Detect which cell encompasses the target text, then output its (X, Y) center coordinate. 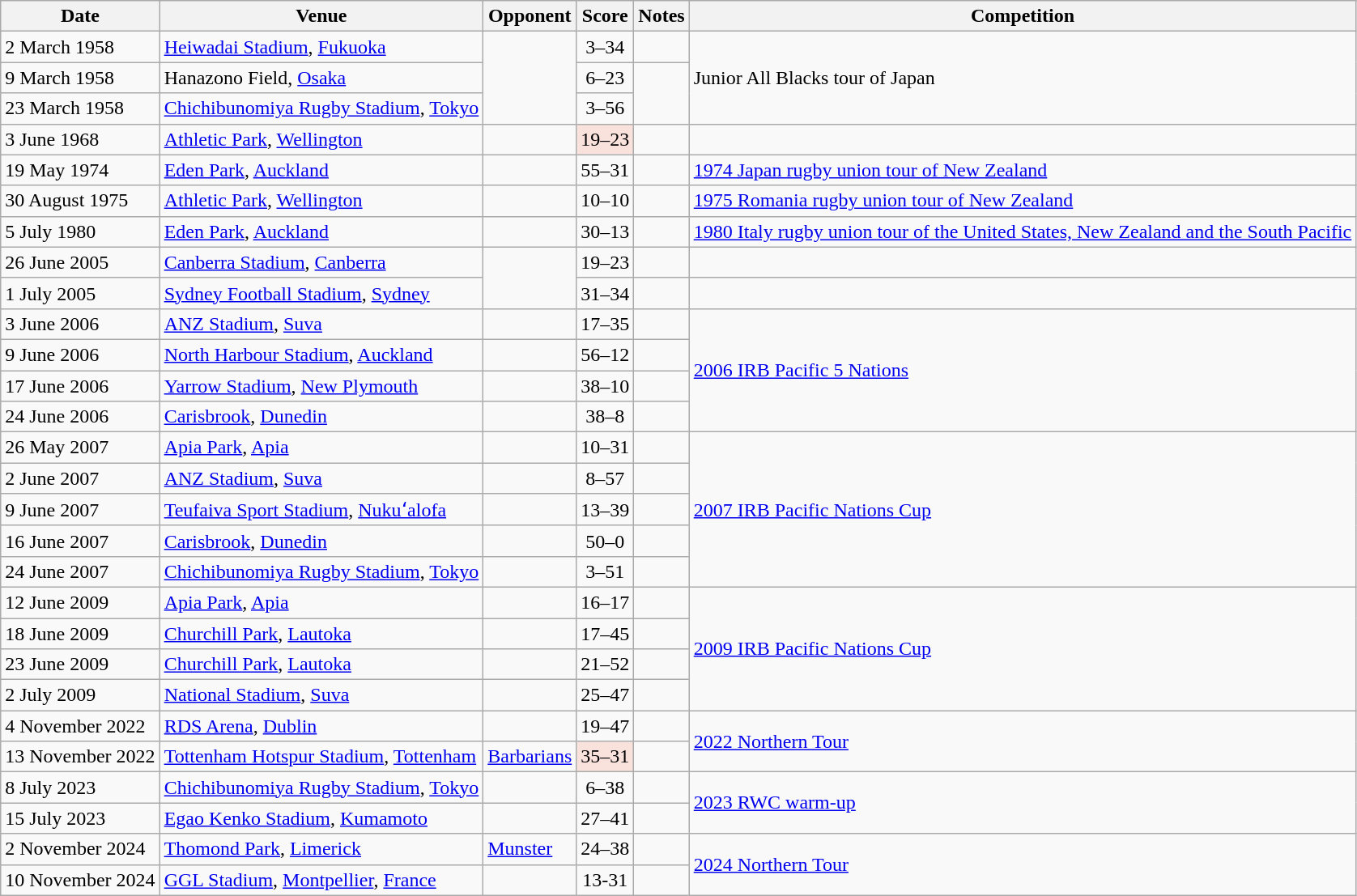
Score (606, 16)
3–34 (606, 47)
1 July 2005 (80, 293)
Competition (1023, 16)
10–10 (606, 201)
RDS Arena, Dublin (321, 726)
8 July 2023 (80, 788)
GGL Stadium, Montpellier, France (321, 880)
4 November 2022 (80, 726)
19–47 (606, 726)
21–52 (606, 665)
38–8 (606, 417)
6–23 (606, 78)
25–47 (606, 695)
Sydney Football Stadium, Sydney (321, 293)
2007 IRB Pacific Nations Cup (1023, 510)
17 June 2006 (80, 386)
9 June 2007 (80, 510)
24 June 2007 (80, 571)
Notes (661, 16)
2 November 2024 (80, 849)
10–31 (606, 448)
2009 IRB Pacific Nations Cup (1023, 648)
27–41 (606, 818)
Barbarians (530, 757)
12 June 2009 (80, 602)
9 June 2006 (80, 355)
2 March 1958 (80, 47)
13–39 (606, 510)
1975 Romania rugby union tour of New Zealand (1023, 201)
1974 Japan rugby union tour of New Zealand (1023, 170)
2022 Northern Tour (1023, 741)
Teufaiva Sport Stadium, Nukuʻalofa (321, 510)
Venue (321, 16)
3–51 (606, 571)
Opponent (530, 16)
Heiwadai Stadium, Fukuoka (321, 47)
16–17 (606, 602)
Hanazono Field, Osaka (321, 78)
26 June 2005 (80, 262)
Date (80, 16)
9 March 1958 (80, 78)
Junior All Blacks tour of Japan (1023, 78)
24 June 2006 (80, 417)
2024 Northern Tour (1023, 864)
6–38 (606, 788)
5 July 1980 (80, 231)
Egao Kenko Stadium, Kumamoto (321, 818)
National Stadium, Suva (321, 695)
26 May 2007 (80, 448)
18 June 2009 (80, 634)
Thomond Park, Limerick (321, 849)
17–45 (606, 634)
56–12 (606, 355)
35–31 (606, 757)
2023 RWC warm-up (1023, 803)
3 June 2006 (80, 324)
15 July 2023 (80, 818)
13 November 2022 (80, 757)
30 August 1975 (80, 201)
19 May 1974 (80, 170)
10 November 2024 (80, 880)
Canberra Stadium, Canberra (321, 262)
55–31 (606, 170)
Yarrow Stadium, New Plymouth (321, 386)
2 June 2007 (80, 478)
2006 IRB Pacific 5 Nations (1023, 370)
8–57 (606, 478)
North Harbour Stadium, Auckland (321, 355)
13-31 (606, 880)
Tottenham Hotspur Stadium, Tottenham (321, 757)
16 June 2007 (80, 541)
38–10 (606, 386)
30–13 (606, 231)
3 June 1968 (80, 139)
1980 Italy rugby union tour of the United States, New Zealand and the South Pacific (1023, 231)
31–34 (606, 293)
3–56 (606, 108)
Munster (530, 849)
17–35 (606, 324)
24–38 (606, 849)
23 March 1958 (80, 108)
50–0 (606, 541)
2 July 2009 (80, 695)
23 June 2009 (80, 665)
